Detect which cell encompasses the target text, then output its [X, Y] center coordinate. 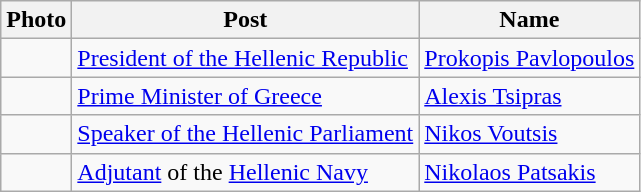
Prime Minister of Greece [246, 96]
Nikos Voutsis [530, 134]
Photo [36, 20]
Nikolaos Patsakis [530, 172]
Adjutant of the Hellenic Navy [246, 172]
President of the Hellenic Republic [246, 58]
Speaker of the Hellenic Parliament [246, 134]
Post [246, 20]
Name [530, 20]
Alexis Tsipras [530, 96]
Prokopis Pavlopoulos [530, 58]
